Search for the cell housing the specified text and yield its (x, y) center coordinate. 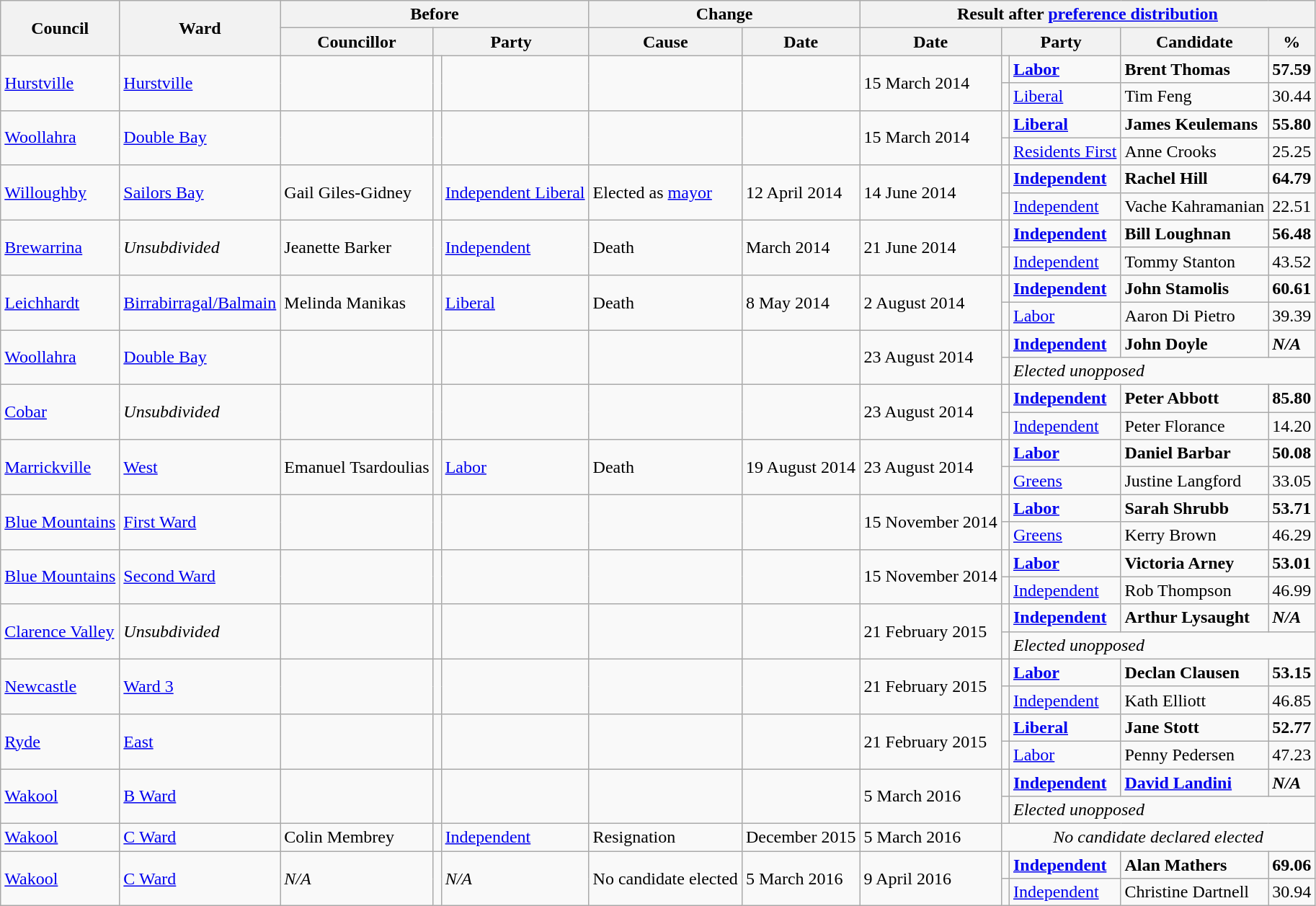
Anne Crooks (1195, 151)
Arthur Lysaught (1195, 618)
46.99 (1291, 590)
Marrickville (61, 467)
Resignation (665, 838)
57.59 (1291, 69)
Justine Langford (1195, 481)
Ward (200, 28)
Gail Giles-Gidney (357, 192)
22.51 (1291, 206)
64.79 (1291, 179)
Sailors Bay (200, 192)
Rachel Hill (1195, 179)
March 2014 (801, 247)
56.48 (1291, 234)
53.71 (1291, 508)
47.23 (1291, 755)
43.52 (1291, 261)
14.20 (1291, 426)
Sarah Shrubb (1195, 508)
52.77 (1291, 727)
Peter Florance (1195, 426)
19 August 2014 (801, 467)
Rob Thompson (1195, 590)
Elected as mayor (665, 192)
Tim Feng (1195, 97)
December 2015 (801, 838)
Melinda Manikas (357, 302)
30.44 (1291, 97)
Tommy Stanton (1195, 261)
Second Ward (200, 577)
Councillor (357, 42)
Kath Elliott (1195, 700)
Ward 3 (200, 686)
West (200, 467)
Peter Abbott (1195, 399)
Brewarrina (61, 247)
Emanuel Tsardoulias (357, 467)
25.25 (1291, 151)
85.80 (1291, 399)
Cause (665, 42)
Victoria Arney (1195, 563)
Jeanette Barker (357, 247)
No candidate declared elected (1157, 838)
Christine Dartnell (1195, 892)
53.01 (1291, 563)
55.80 (1291, 124)
Before (435, 14)
Council (61, 28)
30.94 (1291, 892)
Cobar (61, 412)
Residents First (1064, 151)
Independent Liberal (515, 192)
50.08 (1291, 453)
39.39 (1291, 316)
46.29 (1291, 536)
David Landini (1195, 782)
Penny Pedersen (1195, 755)
East (200, 741)
Kerry Brown (1195, 536)
B Ward (200, 796)
Colin Membrey (357, 838)
% (1291, 42)
Alan Mathers (1195, 865)
First Ward (200, 522)
Willoughby (61, 192)
Result after preference distribution (1088, 14)
Clarence Valley (61, 631)
9 April 2016 (930, 879)
69.06 (1291, 865)
No candidate elected (665, 879)
46.85 (1291, 700)
21 June 2014 (930, 247)
Jane Stott (1195, 727)
Aaron Di Pietro (1195, 316)
John Doyle (1195, 344)
John Stamolis (1195, 288)
Leichhardt (61, 302)
Brent Thomas (1195, 69)
Newcastle (61, 686)
Change (724, 14)
Candidate (1195, 42)
53.15 (1291, 672)
Ryde (61, 741)
Daniel Barbar (1195, 453)
Birrabirragal/Balmain (200, 302)
2 August 2014 (930, 302)
12 April 2014 (801, 192)
Declan Clausen (1195, 672)
James Keulemans (1195, 124)
14 June 2014 (930, 192)
Vache Kahramanian (1195, 206)
33.05 (1291, 481)
8 May 2014 (801, 302)
60.61 (1291, 288)
Bill Loughnan (1195, 234)
